Return the [X, Y] coordinate for the center point of the cell that contains the specified text.  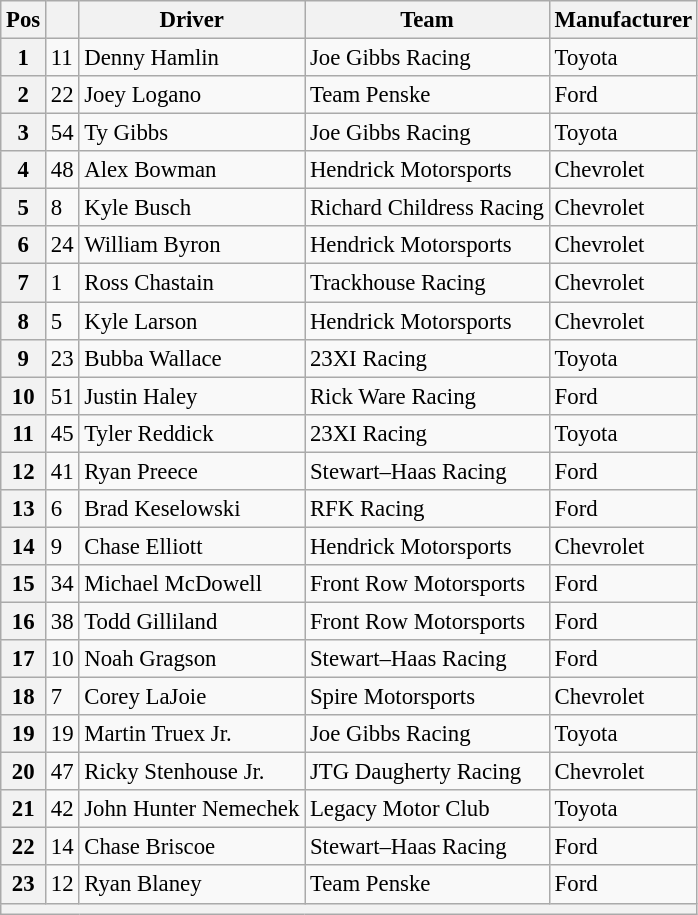
21 [24, 809]
16 [24, 621]
Bubba Wallace [192, 358]
Spire Motorsports [428, 697]
45 [62, 433]
48 [62, 170]
Ross Chastain [192, 283]
41 [62, 471]
51 [62, 396]
Chase Briscoe [192, 847]
Kyle Larson [192, 321]
2 [24, 95]
Ryan Blaney [192, 885]
4 [24, 170]
Todd Gilliland [192, 621]
Alex Bowman [192, 170]
15 [24, 584]
Brad Keselowski [192, 509]
John Hunter Nemechek [192, 809]
Ricky Stenhouse Jr. [192, 772]
Manufacturer [623, 20]
34 [62, 584]
Richard Childress Racing [428, 208]
13 [24, 509]
Ty Gibbs [192, 133]
3 [24, 133]
24 [62, 245]
Trackhouse Racing [428, 283]
Denny Hamlin [192, 58]
47 [62, 772]
JTG Daugherty Racing [428, 772]
20 [24, 772]
54 [62, 133]
Kyle Busch [192, 208]
Tyler Reddick [192, 433]
Michael McDowell [192, 584]
42 [62, 809]
Driver [192, 20]
Team [428, 20]
17 [24, 659]
Justin Haley [192, 396]
RFK Racing [428, 509]
Pos [24, 20]
Rick Ware Racing [428, 396]
Corey LaJoie [192, 697]
Chase Elliott [192, 546]
18 [24, 697]
William Byron [192, 245]
Martin Truex Jr. [192, 734]
Noah Gragson [192, 659]
Legacy Motor Club [428, 809]
Ryan Preece [192, 471]
38 [62, 621]
Joey Logano [192, 95]
